Search for the cell housing the specified text and yield its (x, y) center coordinate. 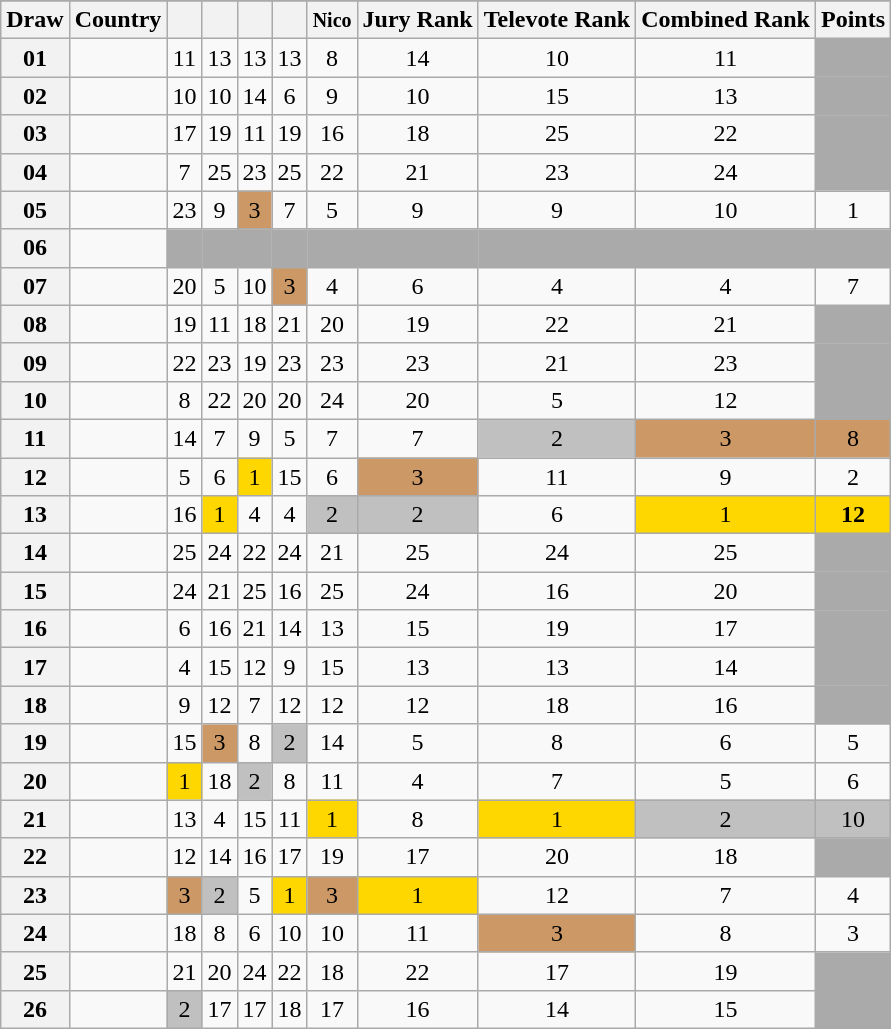
Points (852, 20)
Combined Rank (726, 20)
02 (35, 96)
26 (35, 1009)
Draw (35, 20)
01 (35, 58)
08 (35, 324)
Nico (332, 20)
Televote Rank (557, 20)
Jury Rank (418, 20)
09 (35, 362)
03 (35, 134)
07 (35, 286)
04 (35, 172)
05 (35, 210)
Country (118, 20)
06 (35, 248)
